Identify which cell holds the provided text, then report its [x, y] central coordinate. 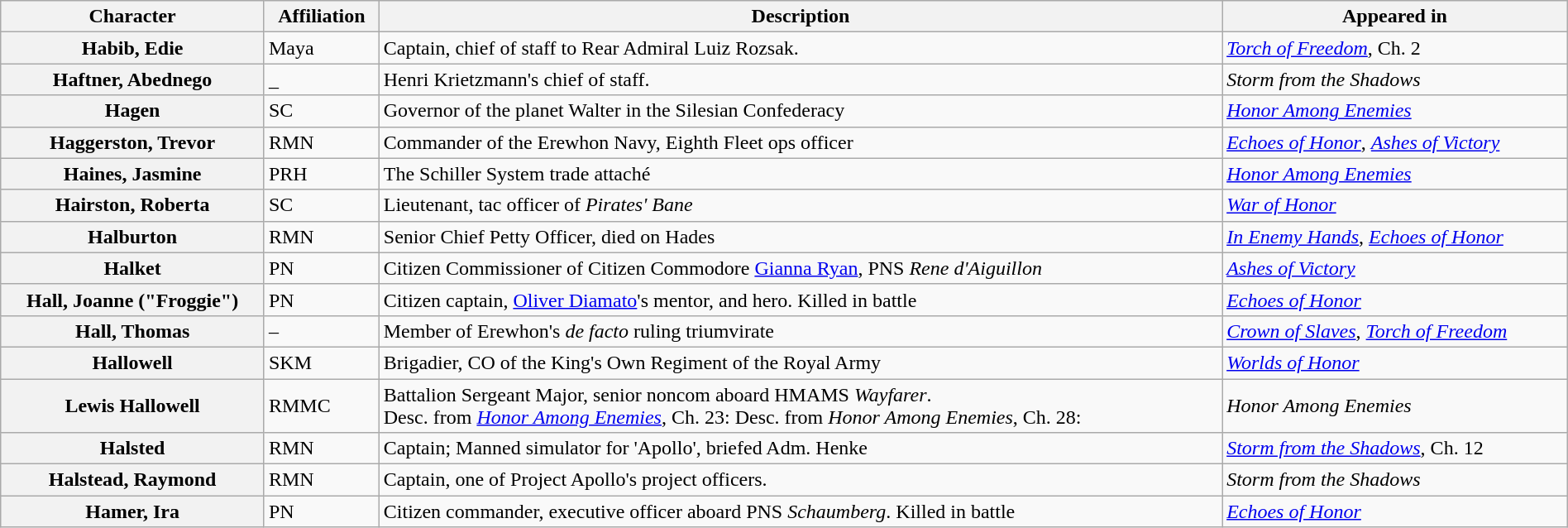
Lieutenant, tac officer of Pirates' Bane [801, 205]
Battalion Sergeant Major, senior noncom aboard HMAMS Wayfarer.Desc. from Honor Among Enemies, Ch. 23: Desc. from Honor Among Enemies, Ch. 28: [801, 406]
_ [321, 79]
Governor of the planet Walter in the Silesian Confederacy [801, 111]
War of Honor [1395, 205]
In Enemy Hands, Echoes of Honor [1395, 237]
The Schiller System trade attaché [801, 174]
Member of Erewhon's de facto ruling triumvirate [801, 331]
Maya [321, 48]
Captain, chief of staff to Rear Admiral Luiz Rozsak. [801, 48]
Affiliation [321, 17]
Citizen Commissioner of Citizen Commodore Gianna Ryan, PNS Rene d'Aiguillon [801, 268]
Character [132, 17]
Hamer, Ira [132, 511]
Hall, Thomas [132, 331]
Captain, one of Project Apollo's project officers. [801, 480]
Haggerston, Trevor [132, 142]
Henri Krietzmann's chief of staff. [801, 79]
Halstead, Raymond [132, 480]
Torch of Freedom, Ch. 2 [1395, 48]
Lewis Hallowell [132, 406]
PRH [321, 174]
Appeared in [1395, 17]
SKM [321, 362]
Haftner, Abednego [132, 79]
Crown of Slaves, Torch of Freedom [1395, 331]
Captain; Manned simulator for 'Apollo', briefed Adm. Henke [801, 449]
Citizen commander, executive officer aboard PNS Schaumberg. Killed in battle [801, 511]
Halburton [132, 237]
Commander of the Erewhon Navy, Eighth Fleet ops officer [801, 142]
Haines, Jasmine [132, 174]
Habib, Edie [132, 48]
Ashes of Victory [1395, 268]
Worlds of Honor [1395, 362]
Senior Chief Petty Officer, died on Hades [801, 237]
– [321, 331]
Hairston, Roberta [132, 205]
Brigadier, CO of the King's Own Regiment of the Royal Army [801, 362]
Halsted [132, 449]
Halket [132, 268]
Echoes of Honor, Ashes of Victory [1395, 142]
Citizen captain, Oliver Diamato's mentor, and hero. Killed in battle [801, 300]
Hall, Joanne ("Froggie") [132, 300]
Hagen [132, 111]
Description [801, 17]
Storm from the Shadows, Ch. 12 [1395, 449]
Hallowell [132, 362]
RMMC [321, 406]
